Locate the cell with the specified text and output its (x, y) center coordinate. 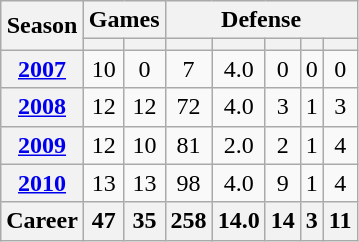
Defense (261, 20)
98 (188, 183)
9 (282, 183)
2008 (42, 107)
14.0 (238, 221)
258 (188, 221)
Career (42, 221)
2007 (42, 69)
Games (124, 20)
11 (340, 221)
2 (282, 145)
2010 (42, 183)
2009 (42, 145)
7 (188, 69)
35 (144, 221)
2.0 (238, 145)
81 (188, 145)
72 (188, 107)
14 (282, 221)
47 (104, 221)
Season (42, 26)
